Provide the [x, y] coordinate of the cell's center where the given text is located.  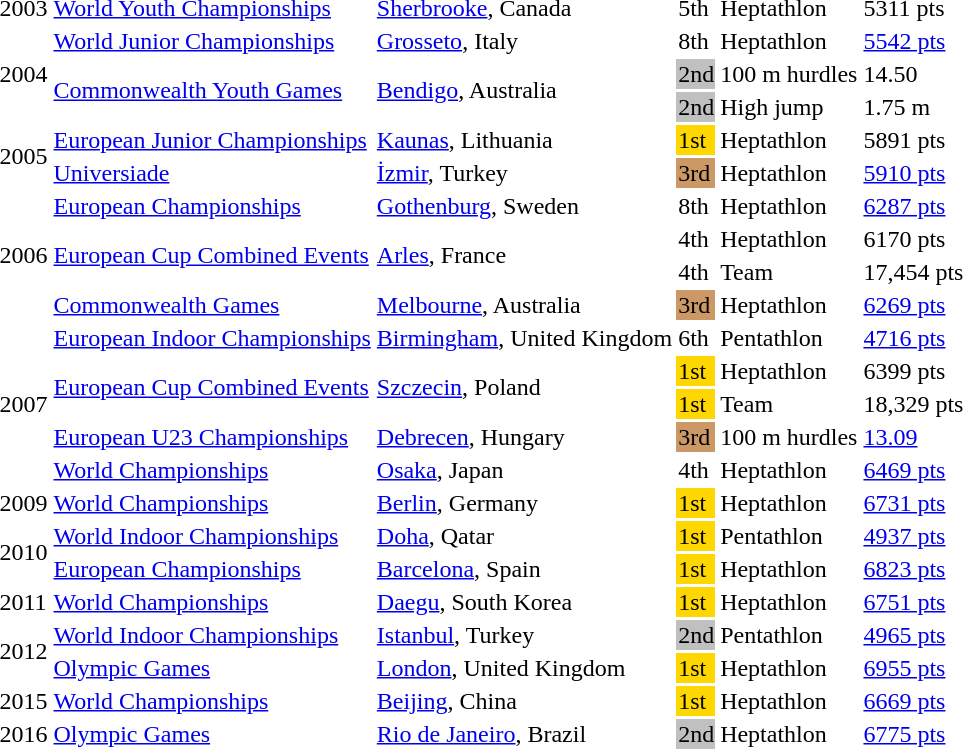
Daegu, South Korea [524, 602]
6th [696, 338]
Barcelona, Spain [524, 569]
Melbourne, Australia [524, 305]
Doha, Qatar [524, 536]
World Junior Championships [212, 41]
High jump [789, 107]
İzmir, Turkey [524, 173]
Grosseto, Italy [524, 41]
Berlin, Germany [524, 503]
Gothenburg, Sweden [524, 206]
Bendigo, Australia [524, 90]
European Junior Championships [212, 140]
Rio de Janeiro, Brazil [524, 734]
Debrecen, Hungary [524, 437]
Kaunas, Lithuania [524, 140]
Commonwealth Games [212, 305]
Commonwealth Youth Games [212, 90]
European Indoor Championships [212, 338]
Istanbul, Turkey [524, 635]
Birmingham, United Kingdom [524, 338]
European U23 Championships [212, 437]
Universiade [212, 173]
Arles, France [524, 256]
Beijing, China [524, 701]
Osaka, Japan [524, 470]
Szczecin, Poland [524, 388]
London, United Kingdom [524, 668]
